Find where the given text appears and provide that cell's center as [x, y] coordinate. 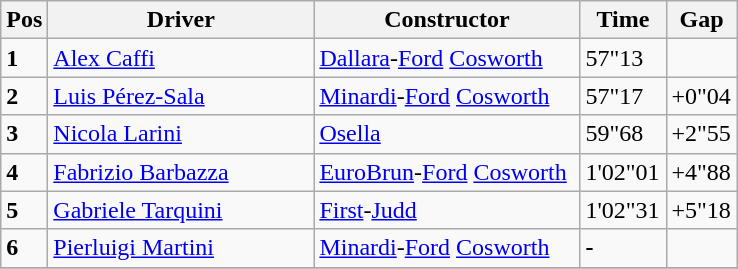
Driver [181, 20]
First-Judd [447, 210]
59"68 [623, 134]
+5"18 [702, 210]
3 [24, 134]
Dallara-Ford Cosworth [447, 58]
Osella [447, 134]
Constructor [447, 20]
Fabrizio Barbazza [181, 172]
6 [24, 248]
EuroBrun-Ford Cosworth [447, 172]
+2"55 [702, 134]
57"17 [623, 96]
5 [24, 210]
Luis Pérez-Sala [181, 96]
4 [24, 172]
57"13 [623, 58]
1 [24, 58]
+4"88 [702, 172]
+0"04 [702, 96]
Alex Caffi [181, 58]
2 [24, 96]
Time [623, 20]
Pos [24, 20]
1'02"31 [623, 210]
- [623, 248]
Pierluigi Martini [181, 248]
Gap [702, 20]
1'02"01 [623, 172]
Gabriele Tarquini [181, 210]
Nicola Larini [181, 134]
